Capture the cell that displays the provided text and extract its [x, y] central coordinate. 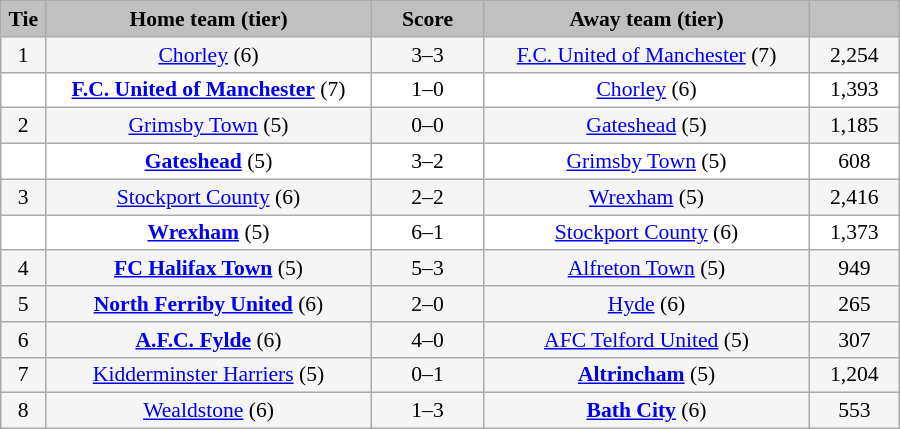
4 [24, 269]
Kidderminster Harriers (5) [209, 375]
Away team (tier) [647, 19]
AFC Telford United (5) [647, 340]
949 [854, 269]
Bath City (6) [647, 411]
265 [854, 304]
1,393 [854, 90]
2 [24, 126]
A.F.C. Fylde (6) [209, 340]
2,416 [854, 197]
3 [24, 197]
0–0 [427, 126]
553 [854, 411]
1–0 [427, 90]
Tie [24, 19]
6–1 [427, 233]
1,204 [854, 375]
1,373 [854, 233]
4–0 [427, 340]
1–3 [427, 411]
1,185 [854, 126]
7 [24, 375]
1 [24, 55]
Score [427, 19]
3–2 [427, 162]
Hyde (6) [647, 304]
0–1 [427, 375]
6 [24, 340]
2–0 [427, 304]
307 [854, 340]
608 [854, 162]
5 [24, 304]
Wealdstone (6) [209, 411]
Alfreton Town (5) [647, 269]
3–3 [427, 55]
North Ferriby United (6) [209, 304]
Home team (tier) [209, 19]
Altrincham (5) [647, 375]
2,254 [854, 55]
5–3 [427, 269]
2–2 [427, 197]
FC Halifax Town (5) [209, 269]
8 [24, 411]
